Find where the given text appears and provide that cell's center as (X, Y) coordinate. 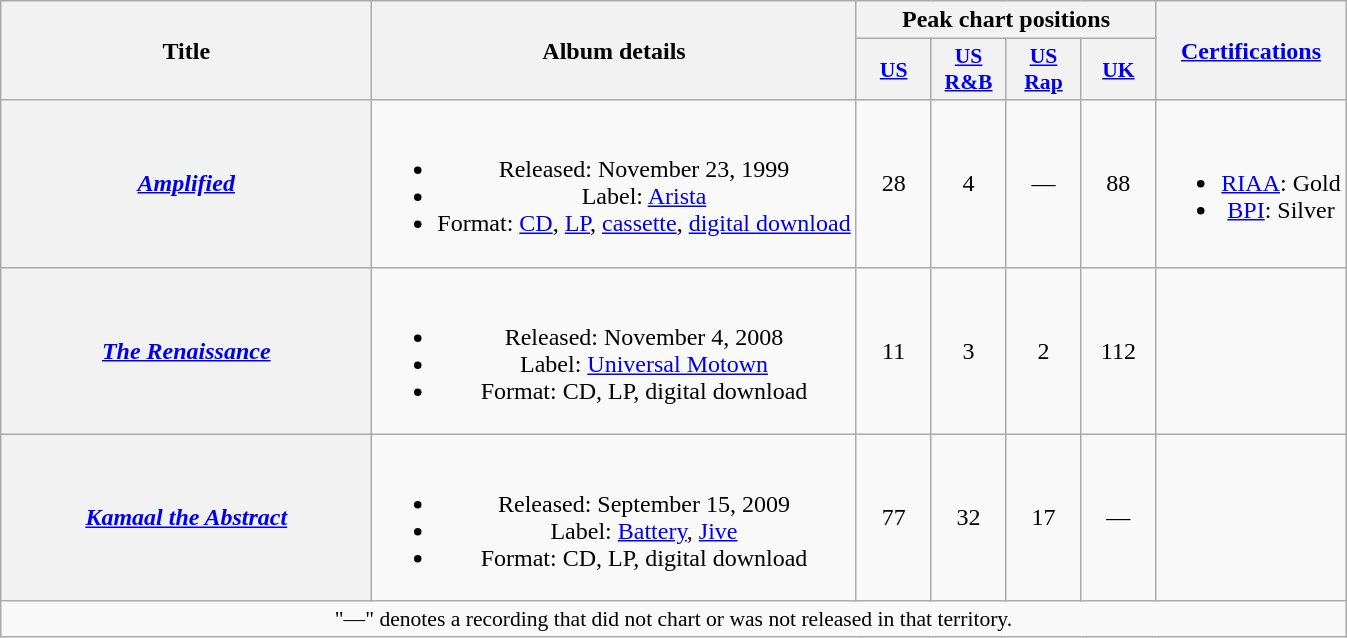
UK (1118, 70)
28 (894, 184)
US (894, 70)
Amplified (186, 184)
2 (1044, 350)
4 (968, 184)
77 (894, 518)
112 (1118, 350)
88 (1118, 184)
RIAA: GoldBPI: Silver (1251, 184)
Album details (614, 50)
Released: November 23, 1999Label: AristaFormat: CD, LP, cassette, digital download (614, 184)
USR&B (968, 70)
USRap (1044, 70)
17 (1044, 518)
Kamaal the Abstract (186, 518)
32 (968, 518)
"—" denotes a recording that did not chart or was not released in that territory. (674, 619)
Title (186, 50)
Released: November 4, 2008Label: Universal MotownFormat: CD, LP, digital download (614, 350)
Released: September 15, 2009Label: Battery, JiveFormat: CD, LP, digital download (614, 518)
Peak chart positions (1006, 20)
The Renaissance (186, 350)
11 (894, 350)
3 (968, 350)
Certifications (1251, 50)
